Detect which cell encompasses the target text, then output its [X, Y] center coordinate. 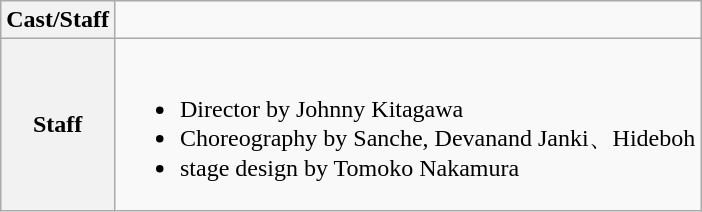
Staff [58, 125]
Director by Johnny KitagawaChoreography by Sanche, Devanand Janki、Hidebohstage design by Tomoko Nakamura [407, 125]
Cast/Staff [58, 20]
